Capture the cell that displays the provided text and extract its (x, y) central coordinate. 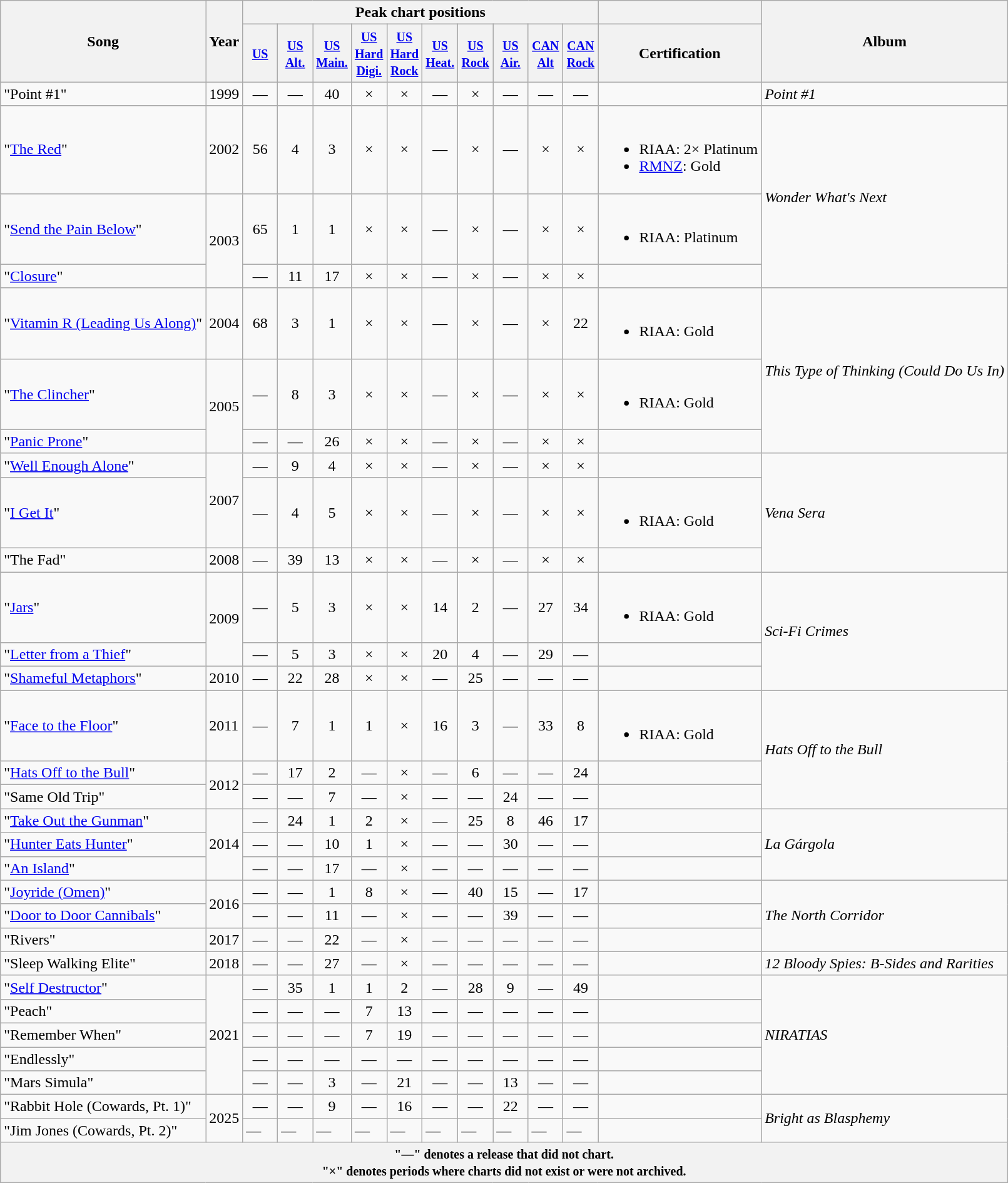
46 (546, 821)
"Panic Prone" (103, 441)
NIRATIAS (885, 1035)
14 (440, 607)
US Hard Digi. (369, 53)
Certification (680, 53)
Song (103, 41)
Album (885, 41)
6 (476, 773)
2018 (224, 963)
"Take Out the Gunman" (103, 821)
19 (404, 1035)
The North Corridor (885, 916)
USAlt. (295, 53)
2014 (224, 844)
"Shameful Metaphors" (103, 679)
49 (581, 987)
Bright as Blasphemy (885, 1119)
30 (511, 844)
20 (440, 655)
Year (224, 41)
29 (546, 655)
68 (260, 323)
"Endlessly" (103, 1058)
Vena Sera (885, 512)
US Hard Rock (404, 53)
USMain. (332, 53)
La Gárgola (885, 844)
2021 (224, 1035)
"Jim Jones (Cowards, Pt. 2)" (103, 1130)
Point #1 (885, 94)
Peak chart positions (420, 13)
"Rabbit Hole (Cowards, Pt. 1)" (103, 1107)
"Remember When" (103, 1035)
Sci-Fi Crimes (885, 631)
"Same Old Trip" (103, 797)
2008 (224, 560)
RIAA: 2× PlatinumRMNZ: Gold (680, 150)
USAir. (511, 53)
2002 (224, 150)
"Hunter Eats Hunter" (103, 844)
65 (260, 229)
26 (332, 441)
"An Island" (103, 868)
2003 (224, 240)
"The Fad" (103, 560)
2011 (224, 726)
"Jars" (103, 607)
"Joyride (Omen)" (103, 892)
"Mars Simula" (103, 1083)
"Sleep Walking Elite" (103, 963)
"I Get It" (103, 512)
"The Clincher" (103, 394)
Wonder What's Next (885, 197)
2004 (224, 323)
"Vitamin R (Leading Us Along)" (103, 323)
2016 (224, 904)
"Self Destructor" (103, 987)
56 (260, 150)
2025 (224, 1119)
"Send the Pain Below" (103, 229)
2012 (224, 785)
35 (295, 987)
This Type of Thinking (Could Do Us In) (885, 371)
"Hats Off to the Bull" (103, 773)
USRock (476, 53)
21 (404, 1083)
"Closure" (103, 276)
"Door to Door Cannibals" (103, 916)
CANRock (581, 53)
10 (332, 844)
34 (581, 607)
US (260, 53)
2017 (224, 940)
"—" denotes a release that did not chart."×" denotes periods where charts did not exist or were not archived. (504, 1163)
2010 (224, 679)
"Rivers" (103, 940)
2005 (224, 406)
15 (511, 892)
2007 (224, 501)
"Letter from a Thief" (103, 655)
2009 (224, 620)
USHeat. (440, 53)
"Face to the Floor" (103, 726)
CANAlt (546, 53)
33 (546, 726)
RIAA: Platinum (680, 229)
"Peach" (103, 1011)
"Well Enough Alone" (103, 465)
12 Bloody Spies: B-Sides and Rarities (885, 963)
Hats Off to the Bull (885, 750)
1999 (224, 94)
"Point #1" (103, 94)
"The Red" (103, 150)
